Locate the cell with the specified text and output its (x, y) center coordinate. 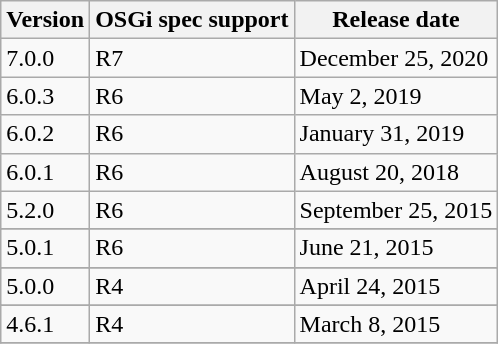
6.0.1 (46, 172)
Release date (396, 20)
OSGi spec support (192, 20)
March 8, 2015 (396, 324)
7.0.0 (46, 58)
August 20, 2018 (396, 172)
6.0.3 (46, 96)
December 25, 2020 (396, 58)
May 2, 2019 (396, 96)
5.0.1 (46, 248)
Version (46, 20)
January 31, 2019 (396, 134)
5.0.0 (46, 286)
June 21, 2015 (396, 248)
September 25, 2015 (396, 210)
R7 (192, 58)
April 24, 2015 (396, 286)
5.2.0 (46, 210)
6.0.2 (46, 134)
4.6.1 (46, 324)
